Detect which cell encompasses the target text, then output its (X, Y) center coordinate. 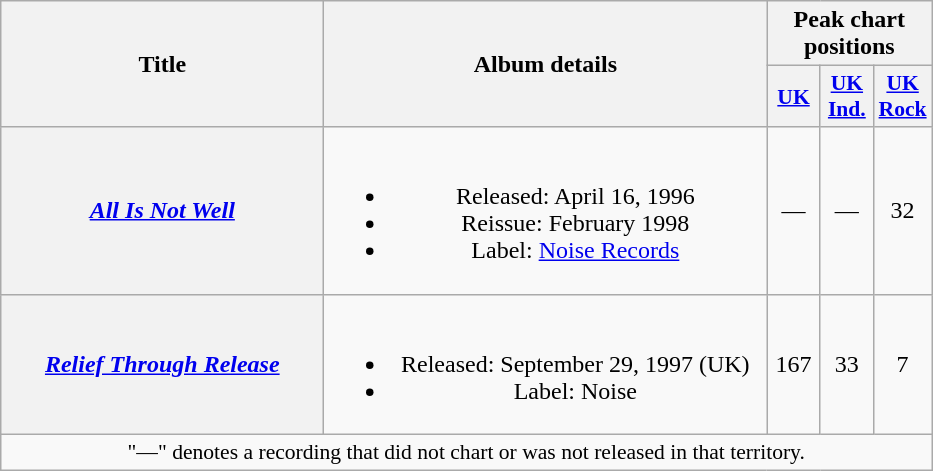
Released: September 29, 1997 (UK)Label: Noise (546, 364)
Album details (546, 64)
167 (794, 364)
All Is Not Well (162, 210)
Peak chart positions (850, 34)
"—" denotes a recording that did not chart or was not released in that territory. (466, 452)
7 (903, 364)
33 (846, 364)
UKRock (903, 96)
32 (903, 210)
Released: April 16, 1996Reissue: February 1998Label: Noise Records (546, 210)
UKInd. (846, 96)
Title (162, 64)
UK (794, 96)
Relief Through Release (162, 364)
